Scan for the cell matching the given text and deliver its [x, y] coordinate at center. 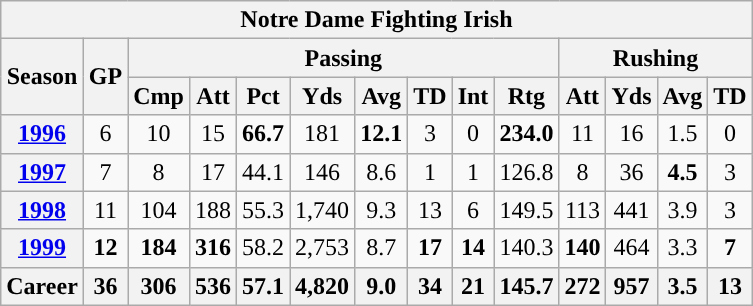
21 [473, 286]
Pct [264, 96]
44.1 [264, 172]
234.0 [526, 134]
145.7 [526, 286]
15 [212, 134]
272 [582, 286]
Int [473, 96]
Passing [344, 58]
1998 [42, 210]
Rtg [526, 96]
Notre Dame Fighting Irish [376, 20]
184 [159, 248]
34 [430, 286]
14 [473, 248]
1997 [42, 172]
12 [105, 248]
Career [42, 286]
16 [632, 134]
181 [322, 134]
8.7 [382, 248]
3.9 [682, 210]
1,740 [322, 210]
Season [42, 77]
464 [632, 248]
146 [322, 172]
140.3 [526, 248]
GP [105, 77]
3.5 [682, 286]
536 [212, 286]
441 [632, 210]
1996 [42, 134]
12.1 [382, 134]
4.5 [682, 172]
113 [582, 210]
55.3 [264, 210]
140 [582, 248]
306 [159, 286]
9.3 [382, 210]
9.0 [382, 286]
3.3 [682, 248]
66.7 [264, 134]
57.1 [264, 286]
2,753 [322, 248]
957 [632, 286]
104 [159, 210]
4,820 [322, 286]
58.2 [264, 248]
316 [212, 248]
Cmp [159, 96]
Rushing [656, 58]
149.5 [526, 210]
10 [159, 134]
1.5 [682, 134]
1999 [42, 248]
8.6 [382, 172]
188 [212, 210]
126.8 [526, 172]
